Capture the cell that displays the provided text and extract its (x, y) central coordinate. 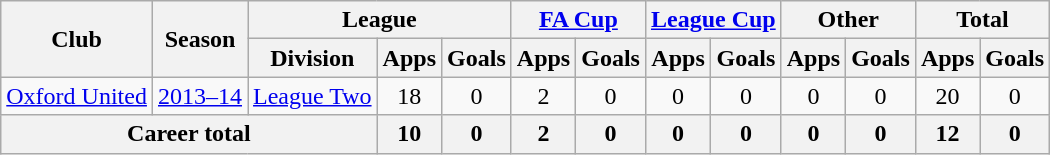
Career total (189, 134)
Oxford United (77, 96)
Division (313, 58)
Club (77, 39)
FA Cup (578, 20)
10 (409, 134)
18 (409, 96)
2013–14 (200, 96)
20 (947, 96)
League Cup (713, 20)
League (380, 20)
12 (947, 134)
Other (848, 20)
League Two (313, 96)
Season (200, 39)
Total (982, 20)
